Return the (x, y) coordinate for the center point of the cell that contains the specified text.  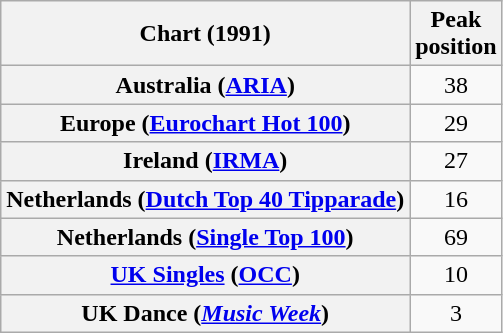
UK Singles (OCC) (206, 275)
10 (456, 275)
27 (456, 161)
Netherlands (Dutch Top 40 Tipparade) (206, 199)
Netherlands (Single Top 100) (206, 237)
29 (456, 123)
38 (456, 85)
3 (456, 313)
Peakposition (456, 34)
Chart (1991) (206, 34)
Australia (ARIA) (206, 85)
Ireland (IRMA) (206, 161)
Europe (Eurochart Hot 100) (206, 123)
69 (456, 237)
16 (456, 199)
UK Dance (Music Week) (206, 313)
